Detect which cell encompasses the target text, then output its (x, y) center coordinate. 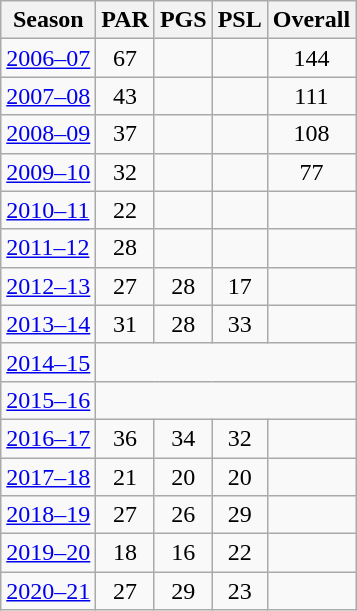
2012–13 (48, 286)
77 (311, 172)
Season (48, 20)
2018–19 (48, 515)
2006–07 (48, 58)
2016–17 (48, 438)
108 (311, 134)
67 (126, 58)
17 (240, 286)
PAR (126, 20)
Overall (311, 20)
37 (126, 134)
23 (240, 591)
16 (183, 553)
2011–12 (48, 248)
2013–14 (48, 324)
2015–16 (48, 400)
2008–09 (48, 134)
36 (126, 438)
43 (126, 96)
33 (240, 324)
111 (311, 96)
18 (126, 553)
2017–18 (48, 477)
26 (183, 515)
PGS (183, 20)
2009–10 (48, 172)
21 (126, 477)
PSL (240, 20)
2019–20 (48, 553)
2014–15 (48, 362)
144 (311, 58)
31 (126, 324)
2010–11 (48, 210)
34 (183, 438)
2020–21 (48, 591)
2007–08 (48, 96)
